Provide the (x, y) coordinate of the cell's center where the given text is located.  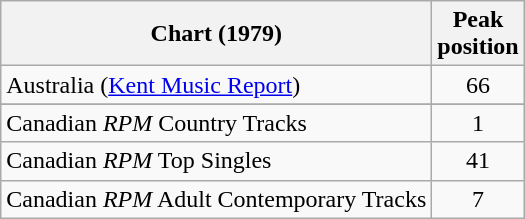
41 (478, 161)
66 (478, 85)
7 (478, 199)
Canadian RPM Top Singles (216, 161)
Australia (Kent Music Report) (216, 85)
Chart (1979) (216, 34)
1 (478, 123)
Canadian RPM Country Tracks (216, 123)
Peakposition (478, 34)
Canadian RPM Adult Contemporary Tracks (216, 199)
